Detect which cell encompasses the target text, then output its (x, y) center coordinate. 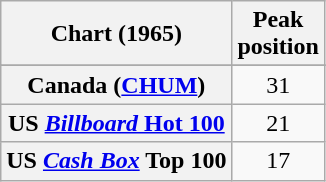
Canada (CHUM) (116, 85)
21 (278, 123)
Peakposition (278, 34)
US Billboard Hot 100 (116, 123)
US Cash Box Top 100 (116, 161)
31 (278, 85)
17 (278, 161)
Chart (1965) (116, 34)
